For the text-containing cell, return its midpoint in [X, Y] coordinate format. 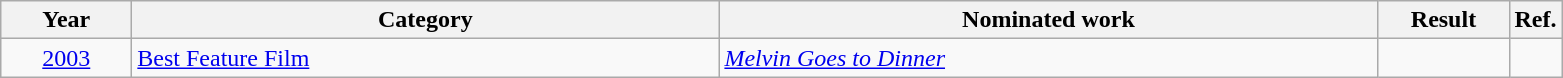
Year [66, 20]
2003 [66, 58]
Best Feature Film [426, 58]
Ref. [1536, 20]
Nominated work [1048, 20]
Result [1444, 20]
Category [426, 20]
Melvin Goes to Dinner [1048, 58]
